Scan for the cell matching the given text and deliver its (X, Y) coordinate at center. 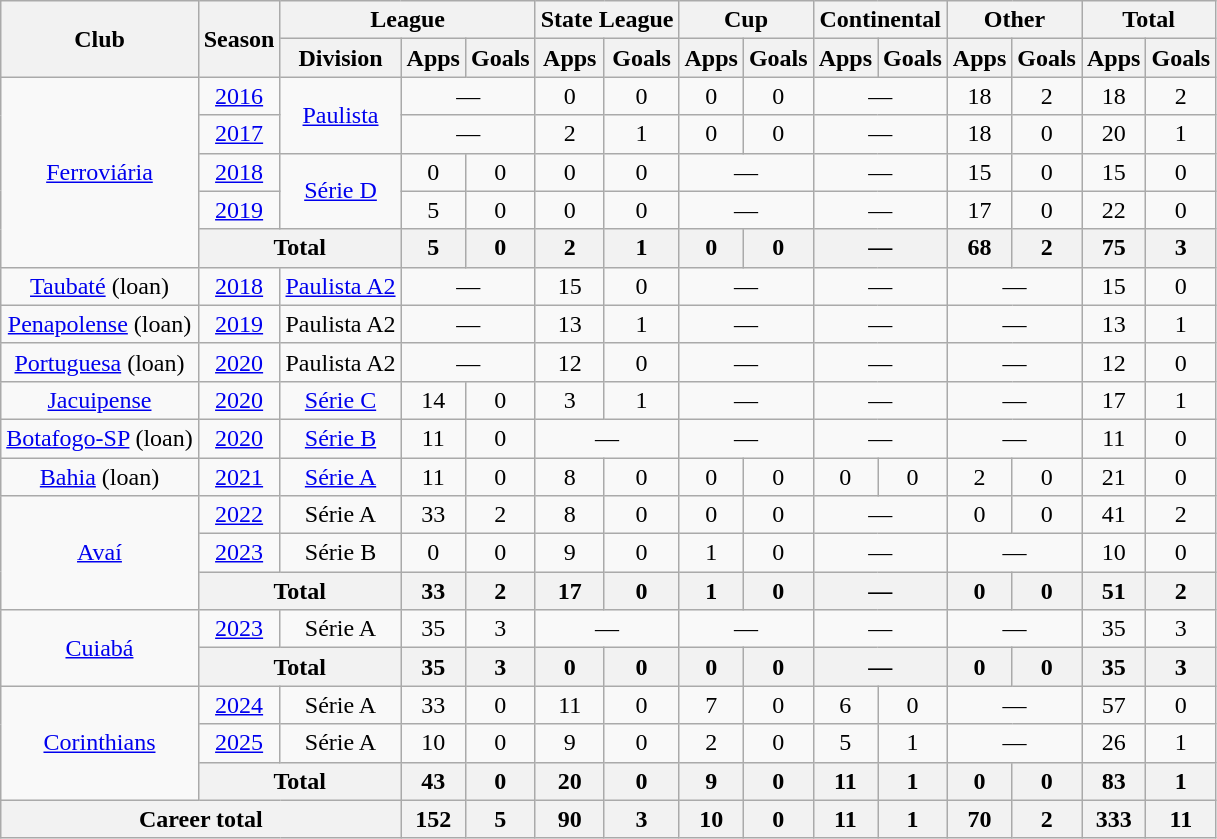
2016 (239, 96)
Bahia (loan) (100, 477)
2022 (239, 515)
Jacuipense (100, 400)
2017 (239, 134)
2024 (239, 705)
2021 (239, 477)
51 (1114, 591)
Portuguesa (loan) (100, 362)
Série C (340, 400)
Avaí (100, 553)
21 (1114, 477)
83 (1114, 781)
41 (1114, 515)
22 (1114, 210)
State League (607, 20)
Botafogo-SP (loan) (100, 438)
Cuiabá (100, 648)
90 (570, 819)
333 (1114, 819)
152 (433, 819)
2025 (239, 743)
Season (239, 39)
Paulista (340, 115)
Penapolense (loan) (100, 324)
Série D (340, 191)
43 (433, 781)
League (408, 20)
Taubaté (loan) (100, 286)
75 (1114, 248)
68 (979, 248)
Career total (201, 819)
Division (340, 58)
57 (1114, 705)
Cup (746, 20)
Corinthians (100, 743)
Other (1014, 20)
6 (845, 705)
Club (100, 39)
7 (711, 705)
14 (433, 400)
Continental (880, 20)
70 (979, 819)
26 (1114, 743)
Ferroviária (100, 172)
